Detect which cell encompasses the target text, then output its [x, y] center coordinate. 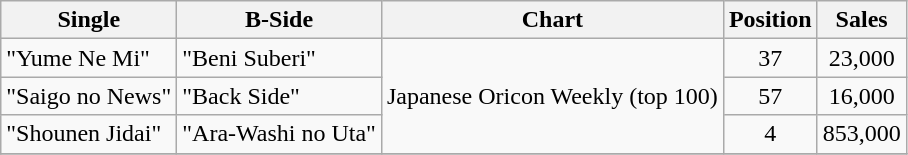
"Ara-Washi no Uta" [280, 134]
"Yume Ne Mi" [89, 58]
"Back Side" [280, 96]
Single [89, 20]
Japanese Oricon Weekly (top 100) [552, 96]
"Beni Suberi" [280, 58]
37 [770, 58]
"Saigo no News" [89, 96]
"Shounen Jidai" [89, 134]
23,000 [862, 58]
57 [770, 96]
B-Side [280, 20]
853,000 [862, 134]
4 [770, 134]
Position [770, 20]
Sales [862, 20]
Chart [552, 20]
16,000 [862, 96]
